Search for the cell housing the specified text and yield its (X, Y) center coordinate. 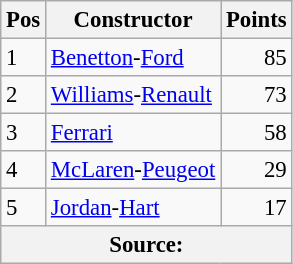
3 (24, 133)
Ferrari (134, 133)
Source: (146, 245)
4 (24, 170)
Points (256, 20)
Benetton-Ford (134, 58)
1 (24, 58)
2 (24, 95)
5 (24, 208)
73 (256, 95)
29 (256, 170)
17 (256, 208)
Williams-Renault (134, 95)
58 (256, 133)
Constructor (134, 20)
85 (256, 58)
McLaren-Peugeot (134, 170)
Pos (24, 20)
Jordan-Hart (134, 208)
